Return (X, Y) of the center of cell containing provided text 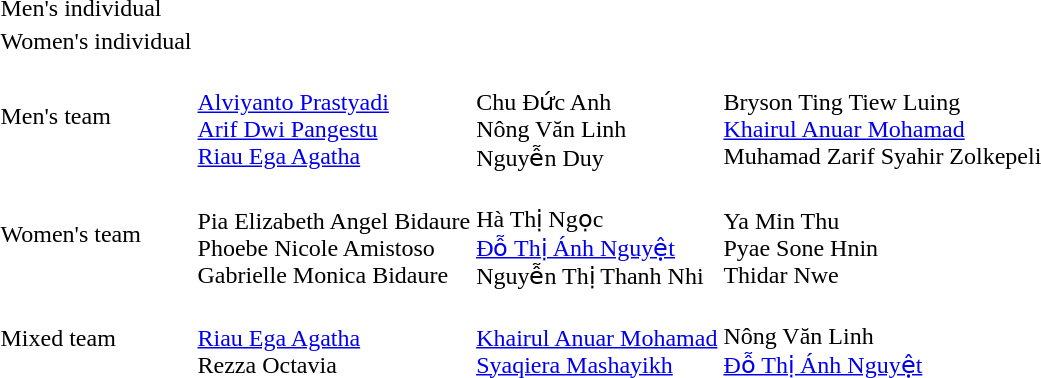
Pia Elizabeth Angel BidaurePhoebe Nicole Amistoso Gabrielle Monica Bidaure (334, 234)
Chu Đức AnhNông Văn LinhNguyễn Duy (597, 116)
Hà Thị NgọcĐỗ Thị Ánh NguyệtNguyễn Thị Thanh Nhi (597, 234)
Alviyanto PrastyadiArif Dwi PangestuRiau Ega Agatha (334, 116)
